For the text-containing cell, return its midpoint in (X, Y) coordinate format. 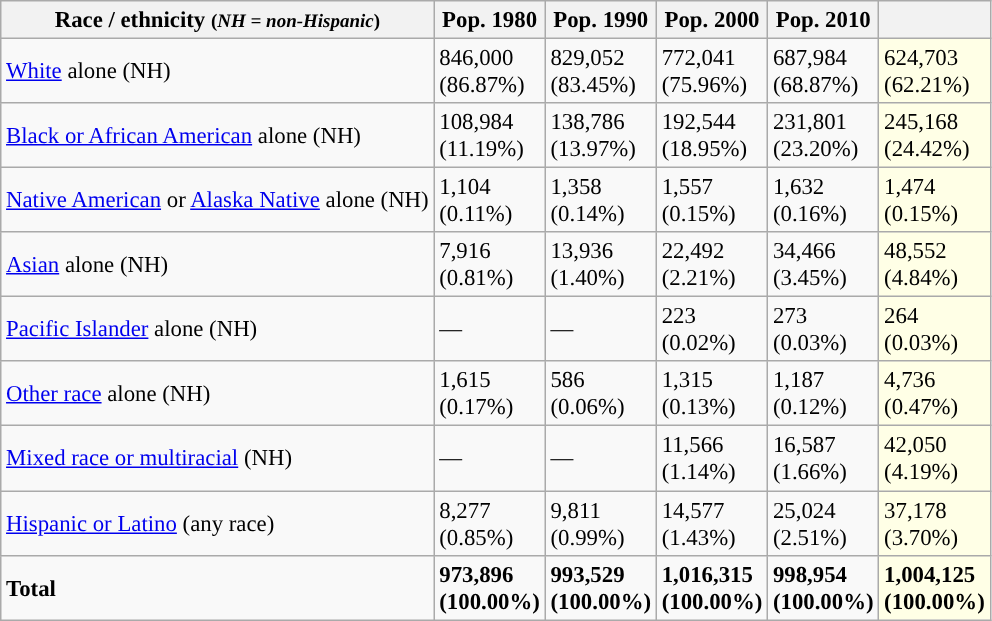
108,984(11.19%) (490, 136)
998,954(100.00%) (824, 588)
Black or African American alone (NH) (218, 136)
993,529(100.00%) (600, 588)
7,916(0.81%) (490, 264)
973,896(100.00%) (490, 588)
687,984(68.87%) (824, 72)
Mixed race or multiracial (NH) (218, 458)
138,786(13.97%) (600, 136)
1,315(0.13%) (712, 394)
1,358(0.14%) (600, 200)
9,811(0.99%) (600, 524)
1,004,125(100.00%) (934, 588)
192,544(18.95%) (712, 136)
586(0.06%) (600, 394)
Pop. 1990 (600, 20)
37,178(3.70%) (934, 524)
Native American or Alaska Native alone (NH) (218, 200)
Other race alone (NH) (218, 394)
273(0.03%) (824, 330)
772,041(75.96%) (712, 72)
11,566(1.14%) (712, 458)
8,277(0.85%) (490, 524)
1,104(0.11%) (490, 200)
Total (218, 588)
829,052(83.45%) (600, 72)
42,050(4.19%) (934, 458)
16,587(1.66%) (824, 458)
14,577(1.43%) (712, 524)
Race / ethnicity (NH = non-Hispanic) (218, 20)
1,187(0.12%) (824, 394)
245,168(24.42%) (934, 136)
231,801(23.20%) (824, 136)
223(0.02%) (712, 330)
4,736(0.47%) (934, 394)
White alone (NH) (218, 72)
Hispanic or Latino (any race) (218, 524)
34,466(3.45%) (824, 264)
1,557(0.15%) (712, 200)
1,474(0.15%) (934, 200)
1,615(0.17%) (490, 394)
13,936(1.40%) (600, 264)
48,552(4.84%) (934, 264)
Pop. 2000 (712, 20)
624,703(62.21%) (934, 72)
Pop. 1980 (490, 20)
Pop. 2010 (824, 20)
Pacific Islander alone (NH) (218, 330)
22,492(2.21%) (712, 264)
264(0.03%) (934, 330)
1,632(0.16%) (824, 200)
846,000(86.87%) (490, 72)
25,024(2.51%) (824, 524)
1,016,315(100.00%) (712, 588)
Asian alone (NH) (218, 264)
